Locate the cell with the specified text and output its [x, y] center coordinate. 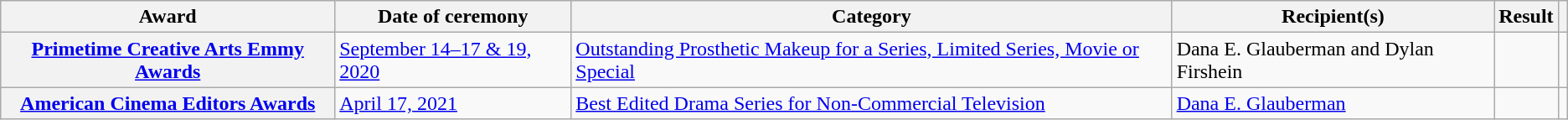
Dana E. Glauberman and Dylan Firshein [1333, 60]
Dana E. Glauberman [1333, 103]
Award [168, 17]
September 14–17 & 19, 2020 [453, 60]
Result [1526, 17]
Recipient(s) [1333, 17]
Category [871, 17]
Date of ceremony [453, 17]
Primetime Creative Arts Emmy Awards [168, 60]
Best Edited Drama Series for Non-Commercial Television [871, 103]
Outstanding Prosthetic Makeup for a Series, Limited Series, Movie or Special [871, 60]
April 17, 2021 [453, 103]
American Cinema Editors Awards [168, 103]
